Return the (X, Y) coordinate for the center point of the cell that contains the specified text.  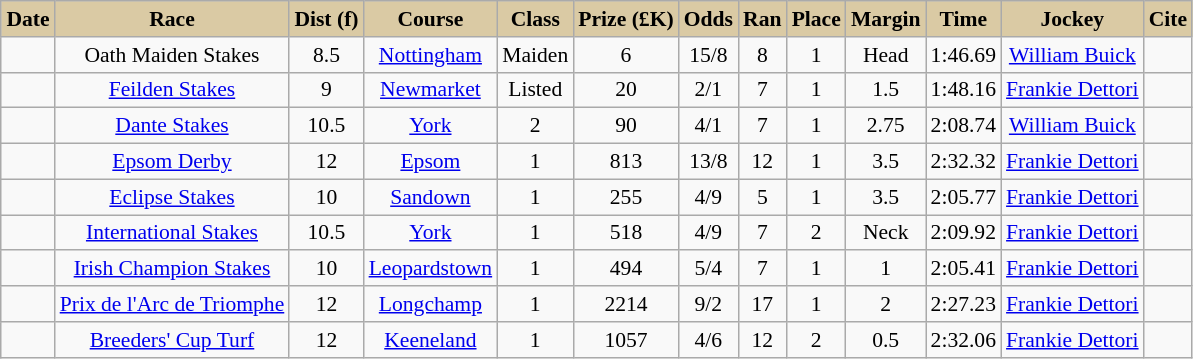
Epsom Derby (172, 162)
Irish Champion Stakes (172, 269)
Ran (762, 19)
4/6 (708, 340)
Breeders' Cup Turf (172, 340)
Prix de l'Arc de Triomphe (172, 304)
Jockey (1072, 19)
6 (626, 55)
Margin (886, 19)
Date (28, 19)
8 (762, 55)
Eclipse Stakes (172, 197)
Longchamp (431, 304)
Course (431, 19)
2:05.41 (964, 269)
Nottingham (431, 55)
9 (326, 90)
Listed (535, 90)
15/8 (708, 55)
813 (626, 162)
Keeneland (431, 340)
Leopardstown (431, 269)
2:27.23 (964, 304)
Odds (708, 19)
International Stakes (172, 233)
2.75 (886, 126)
Feilden Stakes (172, 90)
5/4 (708, 269)
2:05.77 (964, 197)
20 (626, 90)
Sandown (431, 197)
8.5 (326, 55)
Place (816, 19)
17 (762, 304)
2:32.06 (964, 340)
518 (626, 233)
0.5 (886, 340)
Cite (1168, 19)
Class (535, 19)
Maiden (535, 55)
90 (626, 126)
Oath Maiden Stakes (172, 55)
Prize (£K) (626, 19)
9/2 (708, 304)
1.5 (886, 90)
1:46.69 (964, 55)
5 (762, 197)
2:09.92 (964, 233)
Dist (f) (326, 19)
2/1 (708, 90)
Race (172, 19)
Epsom (431, 162)
2214 (626, 304)
Newmarket (431, 90)
Time (964, 19)
255 (626, 197)
13/8 (708, 162)
2:32.32 (964, 162)
494 (626, 269)
1:48.16 (964, 90)
Neck (886, 233)
Head (886, 55)
4/1 (708, 126)
1057 (626, 340)
2:08.74 (964, 126)
Dante Stakes (172, 126)
